Scan for the cell matching the given text and deliver its (x, y) coordinate at center. 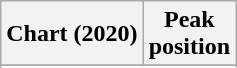
Peakposition (189, 34)
Chart (2020) (72, 34)
